Determine the (X, Y) coordinate at the center of the cell enclosing the given text.  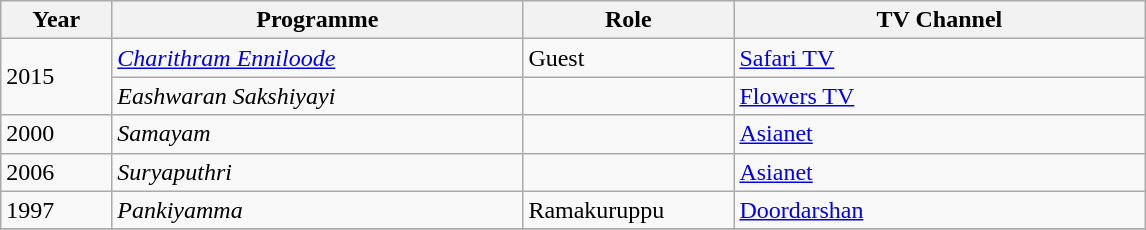
Charithram Enniloode (318, 58)
2015 (56, 77)
Guest (628, 58)
1997 (56, 210)
Doordarshan (940, 210)
Safari TV (940, 58)
TV Channel (940, 20)
Suryaputhri (318, 172)
Eashwaran Sakshiyayi (318, 96)
Samayam (318, 134)
Year (56, 20)
Role (628, 20)
Ramakuruppu (628, 210)
Pankiyamma (318, 210)
Programme (318, 20)
2006 (56, 172)
Flowers TV (940, 96)
2000 (56, 134)
